Determine the [X, Y] coordinate at the center of the cell enclosing the given text.  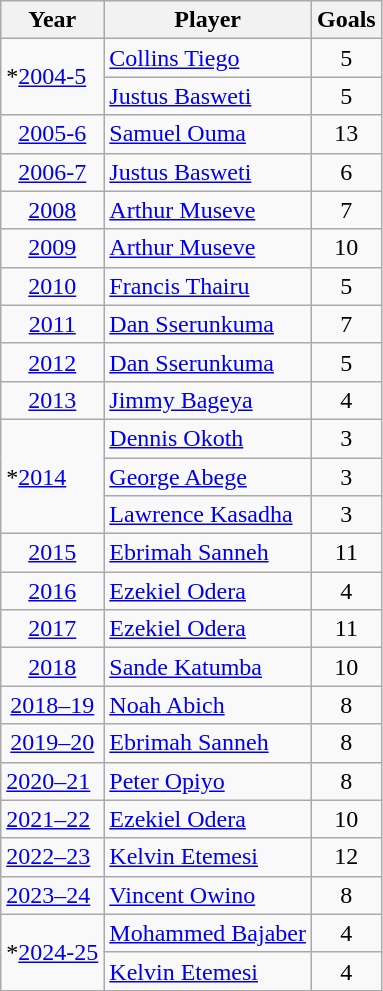
*2024-25 [52, 952]
2016 [52, 591]
2021–22 [52, 819]
Lawrence Kasadha [208, 515]
2008 [52, 210]
2011 [52, 324]
Player [208, 20]
2019–20 [52, 743]
Noah Abich [208, 705]
2018–19 [52, 705]
*2014 [52, 476]
Vincent Owino [208, 895]
Collins Tiego [208, 58]
2022–23 [52, 857]
Samuel Ouma [208, 134]
6 [346, 172]
2013 [52, 400]
2009 [52, 248]
Jimmy Bageya [208, 400]
2005-6 [52, 134]
George Abege [208, 477]
2018 [52, 667]
2010 [52, 286]
Francis Thairu [208, 286]
2012 [52, 362]
2017 [52, 629]
13 [346, 134]
Goals [346, 20]
2006-7 [52, 172]
2015 [52, 553]
12 [346, 857]
Sande Katumba [208, 667]
Year [52, 20]
2023–24 [52, 895]
*2004-5 [52, 77]
Mohammed Bajaber [208, 933]
Peter Opiyo [208, 781]
Dennis Okoth [208, 438]
2020–21 [52, 781]
